Return the [x, y] coordinate for the center point of the cell that contains the specified text.  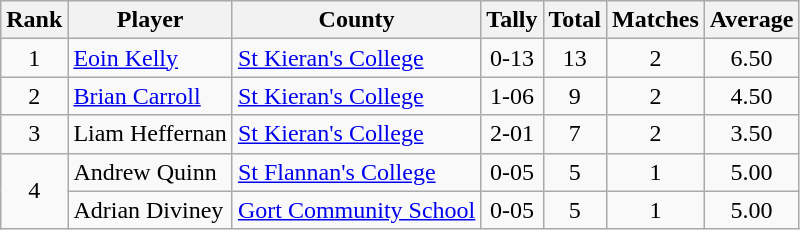
Rank [34, 20]
St Flannan's College [356, 172]
6.50 [752, 58]
9 [575, 96]
Average [752, 20]
3.50 [752, 134]
Matches [656, 20]
County [356, 20]
0-13 [512, 58]
Eoin Kelly [150, 58]
3 [34, 134]
Liam Heffernan [150, 134]
Gort Community School [356, 210]
13 [575, 58]
Player [150, 20]
2-01 [512, 134]
Adrian Diviney [150, 210]
4 [34, 191]
1-06 [512, 96]
7 [575, 134]
Brian Carroll [150, 96]
Total [575, 20]
4.50 [752, 96]
Andrew Quinn [150, 172]
Tally [512, 20]
